Scan for the cell matching the given text and deliver its (X, Y) coordinate at center. 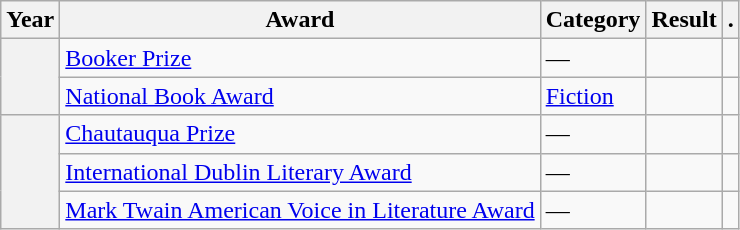
Year (30, 20)
Chautauqua Prize (300, 134)
Fiction (593, 96)
Result (684, 20)
International Dublin Literary Award (300, 172)
Mark Twain American Voice in Literature Award (300, 210)
Booker Prize (300, 58)
National Book Award (300, 96)
Category (593, 20)
. (730, 20)
Award (300, 20)
